Locate the cell with the specified text and output its [x, y] center coordinate. 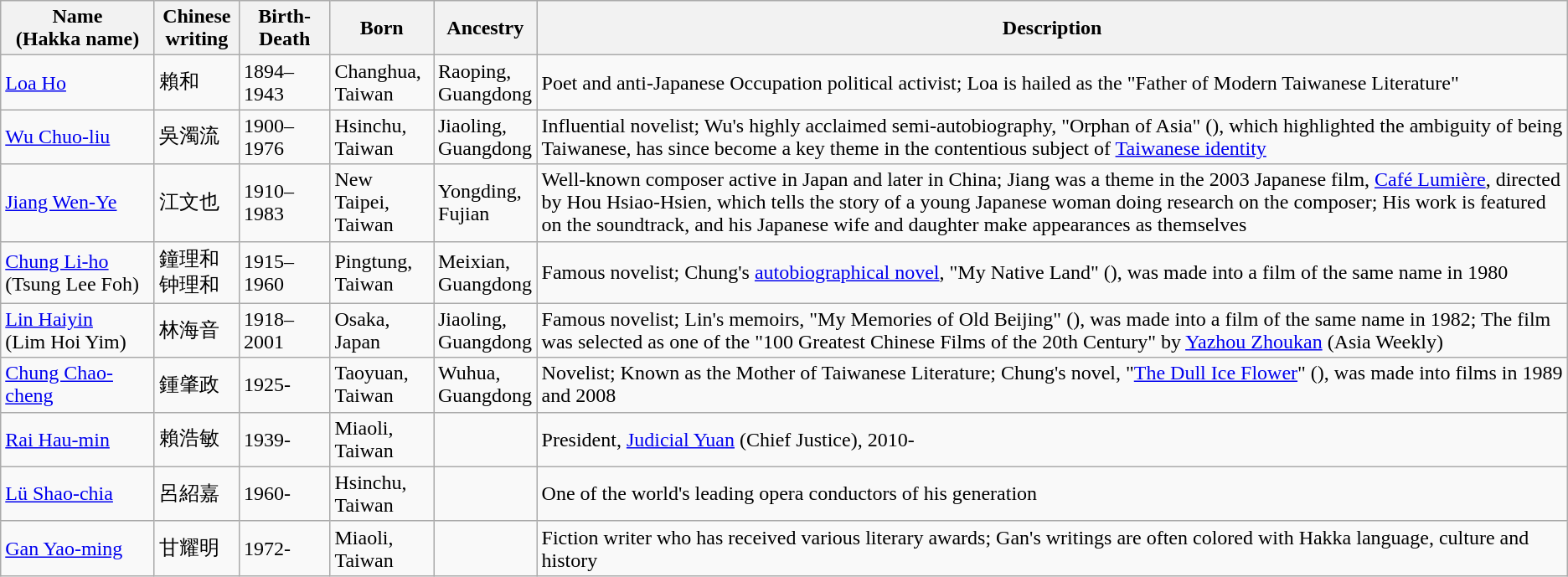
Born [382, 28]
Loa Ho [78, 82]
甘耀明 [196, 548]
Gan Yao-ming [78, 548]
Jiang Wen-Ye [78, 203]
Lü Shao-chia [78, 494]
呂紹嘉 [196, 494]
Poet and anti-Japanese Occupation political activist; Loa is hailed as the "Father of Modern Taiwanese Literature" [1052, 82]
1915–1960 [285, 272]
Birth-Death [285, 28]
Wuhua, Guangdong [486, 385]
鐘理和钟理和 [196, 272]
1960- [285, 494]
Chung Li-ho(Tsung Lee Foh) [78, 272]
1900–1976 [285, 137]
Wu Chuo-liu [78, 137]
Chung Chao-cheng [78, 385]
New Taipei, Taiwan [382, 203]
1910–1983 [285, 203]
賴和 [196, 82]
Ancestry [486, 28]
鍾肇政 [196, 385]
Yongding, Fujian [486, 203]
Meixian, Guangdong [486, 272]
1925- [285, 385]
Changhua, Taiwan [382, 82]
Taoyuan, Taiwan [382, 385]
One of the world's leading opera conductors of his generation [1052, 494]
Raoping, Guangdong [486, 82]
Fiction writer who has received various literary awards; Gan's writings are often colored with Hakka language, culture and history [1052, 548]
Lin Haiyin(Lim Hoi Yim) [78, 330]
Name(Hakka name) [78, 28]
Novelist; Known as the Mother of Taiwanese Literature; Chung's novel, "The Dull Ice Flower" (), was made into films in 1989 and 2008 [1052, 385]
Chinese writing [196, 28]
Famous novelist; Chung's autobiographical novel, "My Native Land" (), was made into a film of the same name in 1980 [1052, 272]
1918–2001 [285, 330]
1972- [285, 548]
1894–1943 [285, 82]
1939- [285, 439]
Rai Hau-min [78, 439]
Pingtung, Taiwan [382, 272]
賴浩敏 [196, 439]
Description [1052, 28]
吳濁流 [196, 137]
江文也 [196, 203]
President, Judicial Yuan (Chief Justice), 2010- [1052, 439]
Osaka, Japan [382, 330]
林海音 [196, 330]
